Extract the (X, Y) coordinate from the center of the cell holding the provided text.  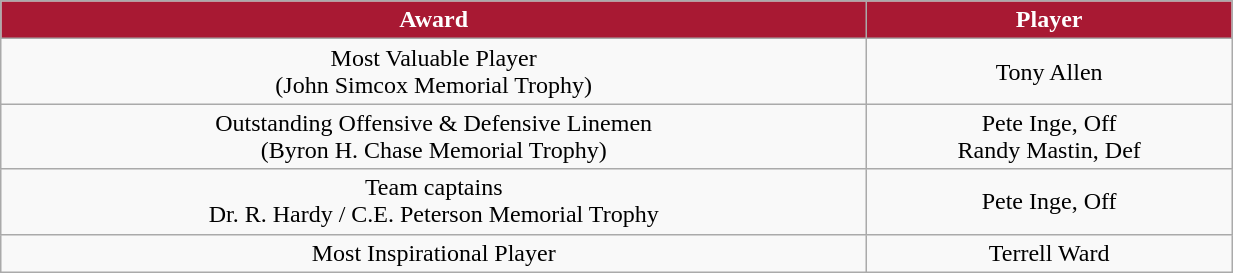
Most Inspirational Player (434, 253)
Pete Inge, Off (1050, 202)
Tony Allen (1050, 72)
Most Valuable Player(John Simcox Memorial Trophy) (434, 72)
Pete Inge, OffRandy Mastin, Def (1050, 136)
Outstanding Offensive & Defensive Linemen(Byron H. Chase Memorial Trophy) (434, 136)
Team captainsDr. R. Hardy / C.E. Peterson Memorial Trophy (434, 202)
Award (434, 20)
Terrell Ward (1050, 253)
Player (1050, 20)
